Output the [X, Y] coordinate of the center of the cell containing the given text.  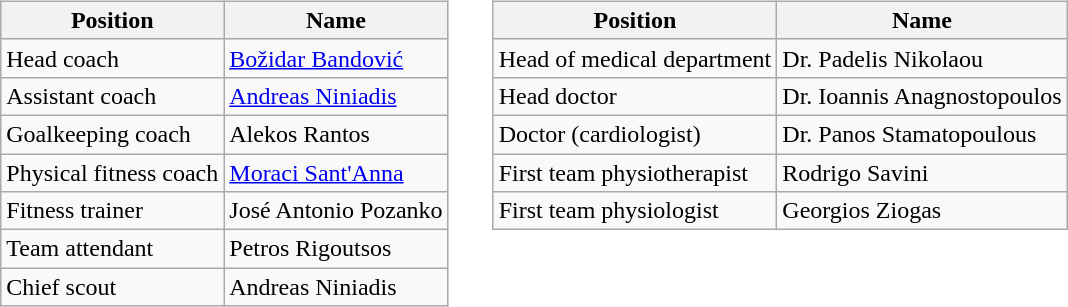
Moraci Sant'Anna [336, 173]
Božidar Bandović [336, 58]
Chief scout [112, 287]
Dr. Ioannis Anagnostopoulos [922, 96]
Head of medical department [635, 58]
Georgios Ziogas [922, 211]
Fitness trainer [112, 211]
Doctor (cardiologist) [635, 134]
First team physiologist [635, 211]
Head doctor [635, 96]
Assistant coach [112, 96]
Team attendant [112, 249]
Physical fitness coach [112, 173]
Goalkeeping coach [112, 134]
Head coach [112, 58]
Petros Rigoutsos [336, 249]
First team physiotherapist [635, 173]
Dr. Padelis Nikolaou [922, 58]
Alekos Rantos [336, 134]
José Antonio Pozanko [336, 211]
Dr. Panos Stamatopoulous [922, 134]
Rodrigo Savini [922, 173]
